Detect which cell encompasses the target text, then output its (X, Y) center coordinate. 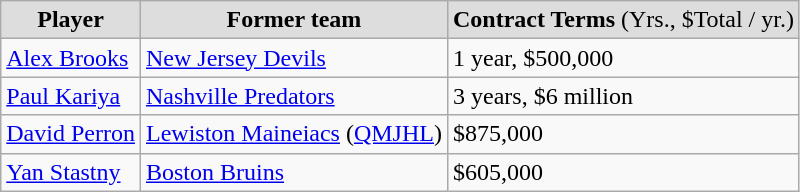
Lewiston Maineiacs (QMJHL) (294, 134)
Player (71, 20)
David Perron (71, 134)
$605,000 (623, 172)
Nashville Predators (294, 96)
1 year, $500,000 (623, 58)
Alex Brooks (71, 58)
Contract Terms (Yrs., $Total / yr.) (623, 20)
Boston Bruins (294, 172)
Yan Stastny (71, 172)
Paul Kariya (71, 96)
New Jersey Devils (294, 58)
Former team (294, 20)
3 years, $6 million (623, 96)
$875,000 (623, 134)
